Provide the [x, y] coordinate of the cell's center where the given text is located.  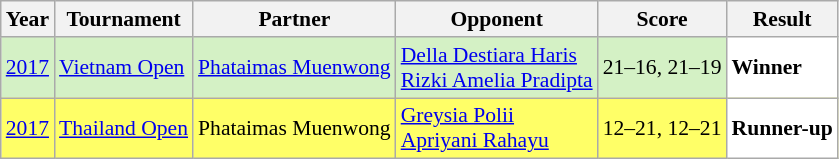
Tournament [124, 19]
Partner [294, 19]
21–16, 21–19 [662, 68]
Year [28, 19]
Winner [782, 68]
Score [662, 19]
Opponent [497, 19]
Result [782, 19]
Greysia Polii Apriyani Rahayu [497, 128]
Thailand Open [124, 128]
Vietnam Open [124, 68]
12–21, 12–21 [662, 128]
Della Destiara Haris Rizki Amelia Pradipta [497, 68]
Runner-up [782, 128]
